From the cell containing the given text, extract its center point as (x, y) coordinate. 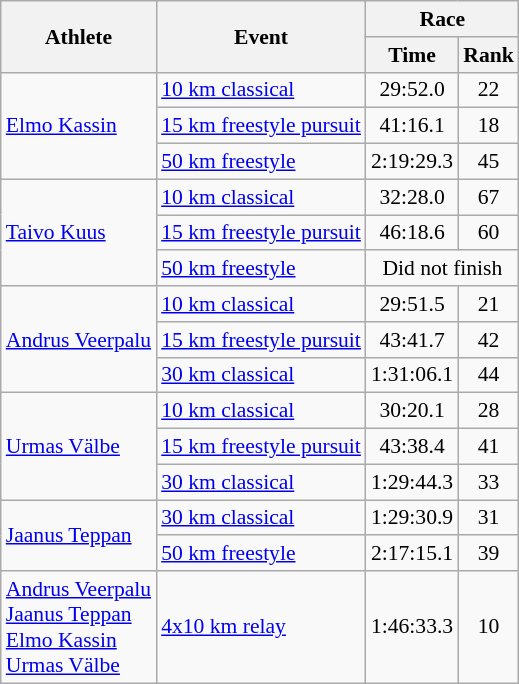
41:16.1 (412, 126)
10 (488, 627)
4x10 km relay (261, 627)
1:31:06.1 (412, 375)
1:29:30.9 (412, 518)
29:51.5 (412, 304)
43:38.4 (412, 447)
Andrus Veerpalu (78, 340)
Urmas Välbe (78, 446)
Elmo Kassin (78, 126)
33 (488, 482)
31 (488, 518)
22 (488, 90)
1:46:33.3 (412, 627)
Taivo Kuus (78, 232)
Time (412, 55)
Event (261, 36)
42 (488, 340)
28 (488, 411)
39 (488, 554)
29:52.0 (412, 90)
Race (442, 19)
43:41.7 (412, 340)
30:20.1 (412, 411)
18 (488, 126)
67 (488, 197)
Jaanus Teppan (78, 536)
2:17:15.1 (412, 554)
1:29:44.3 (412, 482)
Athlete (78, 36)
60 (488, 233)
32:28.0 (412, 197)
45 (488, 162)
Andrus Veerpalu Jaanus Teppan Elmo Kassin Urmas Välbe (78, 627)
Did not finish (442, 269)
41 (488, 447)
Rank (488, 55)
21 (488, 304)
46:18.6 (412, 233)
44 (488, 375)
2:19:29.3 (412, 162)
